Return (x, y) of the center of cell containing provided text 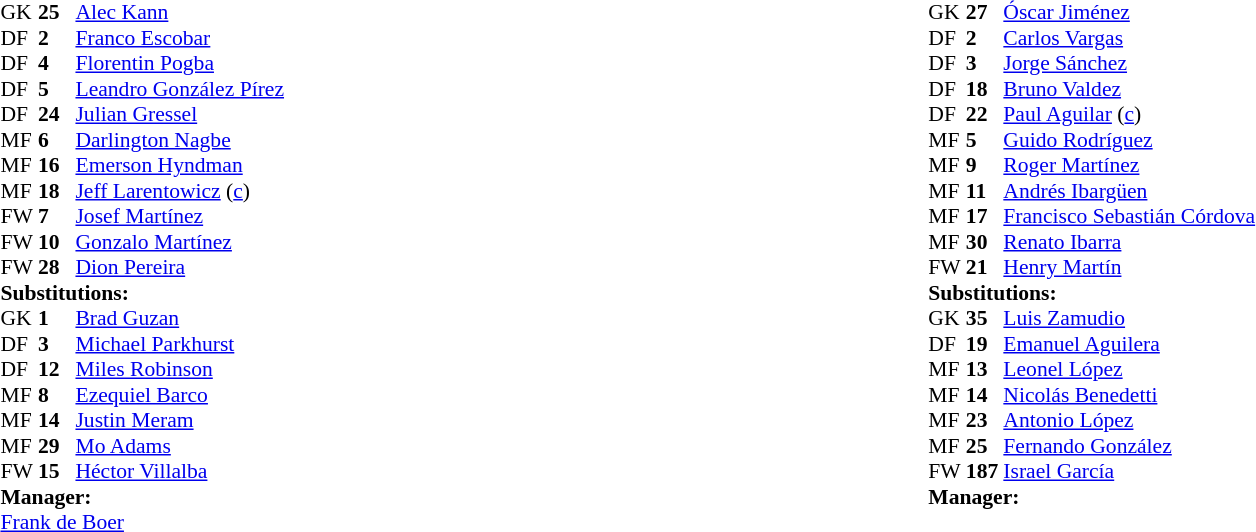
30 (985, 242)
Guido Rodríguez (1129, 140)
Israel García (1129, 471)
Fernando González (1129, 446)
11 (985, 191)
Carlos Vargas (1129, 38)
Leandro González Pírez (180, 89)
19 (985, 344)
21 (985, 267)
6 (57, 140)
17 (985, 217)
16 (57, 165)
Alec Kann (180, 13)
Luis Zamudio (1129, 319)
4 (57, 63)
29 (57, 446)
Nicolás Benedetti (1129, 395)
24 (57, 115)
Julian Gressel (180, 115)
1 (57, 319)
Roger Martínez (1129, 165)
Florentin Pogba (180, 63)
12 (57, 369)
15 (57, 471)
Paul Aguilar (c) (1129, 115)
Renato Ibarra (1129, 242)
Leonel López (1129, 369)
Mo Adams (180, 446)
Michael Parkhurst (180, 344)
Josef Martínez (180, 217)
23 (985, 421)
Miles Robinson (180, 369)
22 (985, 115)
Héctor Villalba (180, 471)
Emanuel Aguilera (1129, 344)
35 (985, 319)
Emerson Hyndman (180, 165)
Antonio López (1129, 421)
Óscar Jiménez (1129, 13)
Henry Martín (1129, 267)
9 (985, 165)
Ezequiel Barco (180, 395)
13 (985, 369)
Jeff Larentowicz (c) (180, 191)
Dion Pereira (180, 267)
Andrés Ibargüen (1129, 191)
28 (57, 267)
Brad Guzan (180, 319)
Francisco Sebastián Córdova (1129, 217)
Justin Meram (180, 421)
27 (985, 13)
187 (985, 471)
Jorge Sánchez (1129, 63)
Darlington Nagbe (180, 140)
7 (57, 217)
Franco Escobar (180, 38)
Gonzalo Martínez (180, 242)
Bruno Valdez (1129, 89)
10 (57, 242)
8 (57, 395)
